Output the [X, Y] coordinate of the center of the cell containing the given text.  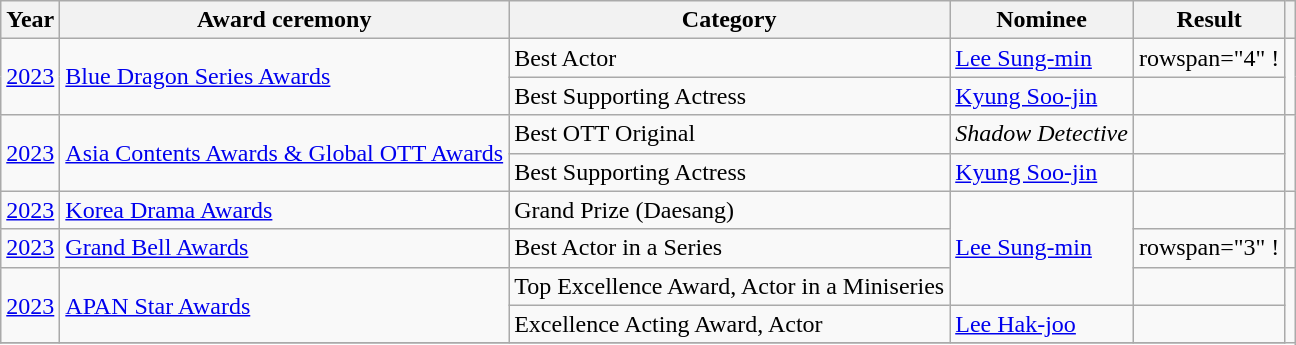
Asia Contents Awards & Global OTT Awards [284, 153]
Shadow Detective [1042, 134]
Nominee [1042, 20]
Best Actor [730, 58]
Award ceremony [284, 20]
Result [1209, 20]
rowspan="4" ! [1209, 58]
Excellence Acting Award, Actor [730, 324]
Category [730, 20]
Korea Drama Awards [284, 210]
APAN Star Awards [284, 305]
rowspan="3" ! [1209, 248]
Top Excellence Award, Actor in a Miniseries [730, 286]
Year [30, 20]
Best Actor in a Series [730, 248]
Grand Bell Awards [284, 248]
Blue Dragon Series Awards [284, 77]
Lee Hak-joo [1042, 324]
Grand Prize (Daesang) [730, 210]
Best OTT Original [730, 134]
